For the text-containing cell, return its midpoint in [x, y] coordinate format. 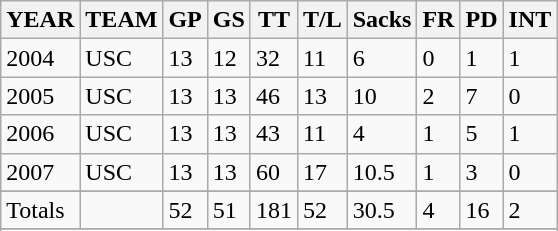
GS [228, 20]
10 [382, 96]
16 [482, 210]
2004 [40, 58]
2006 [40, 134]
INT [530, 20]
181 [274, 210]
51 [228, 210]
TEAM [122, 20]
12 [228, 58]
Sacks [382, 20]
43 [274, 134]
10.5 [382, 172]
5 [482, 134]
T/L [322, 20]
2007 [40, 172]
6 [382, 58]
2005 [40, 96]
46 [274, 96]
32 [274, 58]
FR [438, 20]
60 [274, 172]
30.5 [382, 210]
YEAR [40, 20]
GP [185, 20]
TT [274, 20]
PD [482, 20]
3 [482, 172]
7 [482, 96]
17 [322, 172]
Totals [40, 210]
